Determine the [X, Y] coordinate at the center of the cell enclosing the given text.  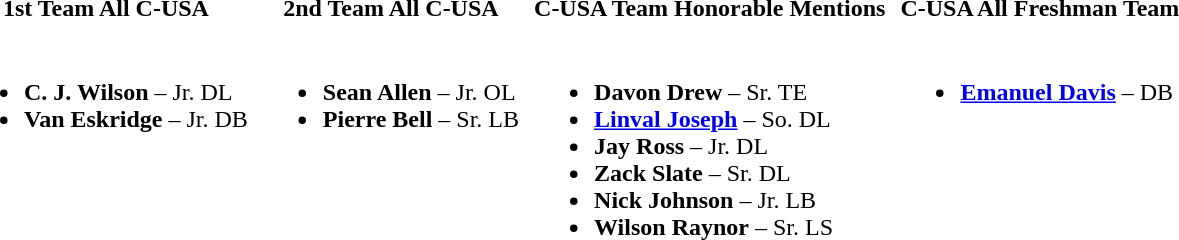
Sean Allen – Jr. OLPierre Bell – Sr. LB [390, 92]
